Identify which cell holds the provided text, then report its [X, Y] central coordinate. 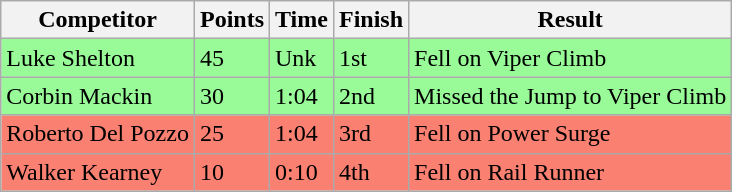
10 [232, 172]
Fell on Rail Runner [570, 172]
Unk [302, 58]
25 [232, 134]
Roberto Del Pozzo [98, 134]
Points [232, 20]
Competitor [98, 20]
45 [232, 58]
2nd [370, 96]
Fell on Power Surge [570, 134]
4th [370, 172]
30 [232, 96]
Missed the Jump to Viper Climb [570, 96]
Time [302, 20]
Result [570, 20]
Fell on Viper Climb [570, 58]
Walker Kearney [98, 172]
1st [370, 58]
Corbin Mackin [98, 96]
0:10 [302, 172]
Finish [370, 20]
Luke Shelton [98, 58]
3rd [370, 134]
